Scan for the cell matching the given text and deliver its [x, y] coordinate at center. 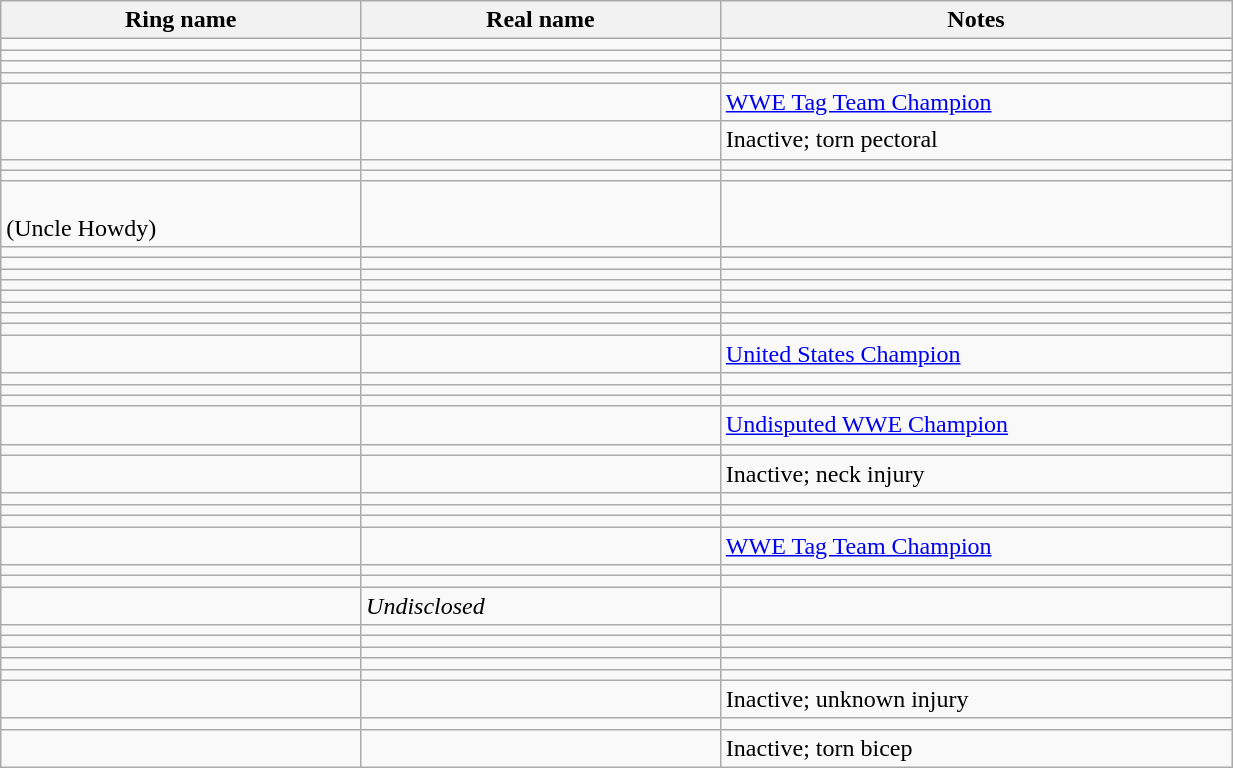
Inactive; unknown injury [976, 699]
Real name [541, 20]
Undisputed WWE Champion [976, 425]
Ring name [181, 20]
Inactive; neck injury [976, 474]
Notes [976, 20]
Inactive; torn pectoral [976, 140]
Inactive; torn bicep [976, 748]
United States Champion [976, 354]
(Uncle Howdy) [181, 214]
Undisclosed [541, 606]
